Determine the (X, Y) coordinate at the center of the cell enclosing the given text.  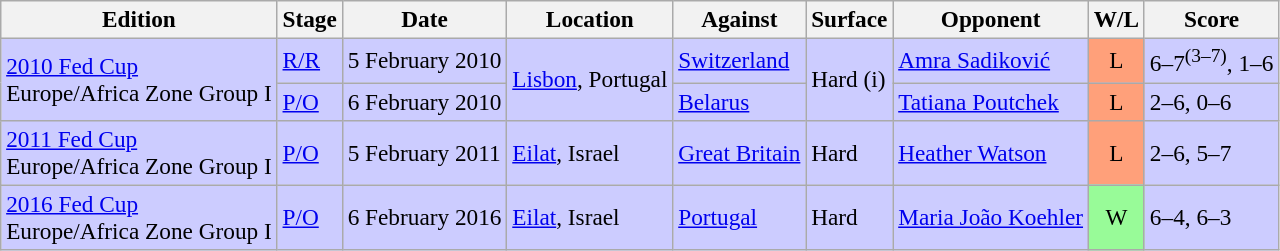
6 February 2010 (424, 101)
5 February 2011 (424, 152)
2011 Fed Cup Europe/Africa Zone Group I (139, 152)
Stage (310, 19)
Date (424, 19)
Great Britain (740, 152)
Lisbon, Portugal (590, 79)
Opponent (991, 19)
6–4, 6–3 (1211, 218)
2016 Fed Cup Europe/Africa Zone Group I (139, 218)
Switzerland (740, 60)
2010 Fed Cup Europe/Africa Zone Group I (139, 79)
Edition (139, 19)
W/L (1116, 19)
6–7(3–7), 1–6 (1211, 60)
Against (740, 19)
Heather Watson (991, 152)
Surface (850, 19)
2–6, 0–6 (1211, 101)
Tatiana Poutchek (991, 101)
Hard (i) (850, 79)
2–6, 5–7 (1211, 152)
Location (590, 19)
Score (1211, 19)
Amra Sadiković (991, 60)
R/R (310, 60)
Maria João Koehler (991, 218)
6 February 2016 (424, 218)
Portugal (740, 218)
Belarus (740, 101)
5 February 2010 (424, 60)
W (1116, 218)
